For the text-containing cell, return its midpoint in [X, Y] coordinate format. 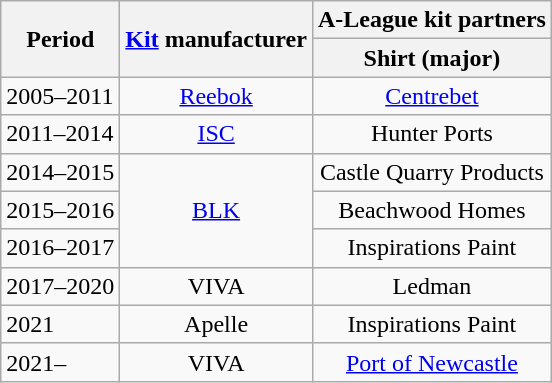
Beachwood Homes [432, 210]
2016–2017 [60, 248]
2011–2014 [60, 134]
Reebok [216, 96]
2017–2020 [60, 286]
Ledman [432, 286]
2014–2015 [60, 172]
Apelle [216, 324]
Centrebet [432, 96]
2005–2011 [60, 96]
A-League kit partners [432, 20]
Castle Quarry Products [432, 172]
BLK [216, 210]
Shirt (major) [432, 58]
2015–2016 [60, 210]
ISC [216, 134]
Hunter Ports [432, 134]
Kit manufacturer [216, 39]
2021 [60, 324]
Period [60, 39]
Port of Newcastle [432, 362]
2021– [60, 362]
